Identify which cell holds the provided text, then report its [X, Y] central coordinate. 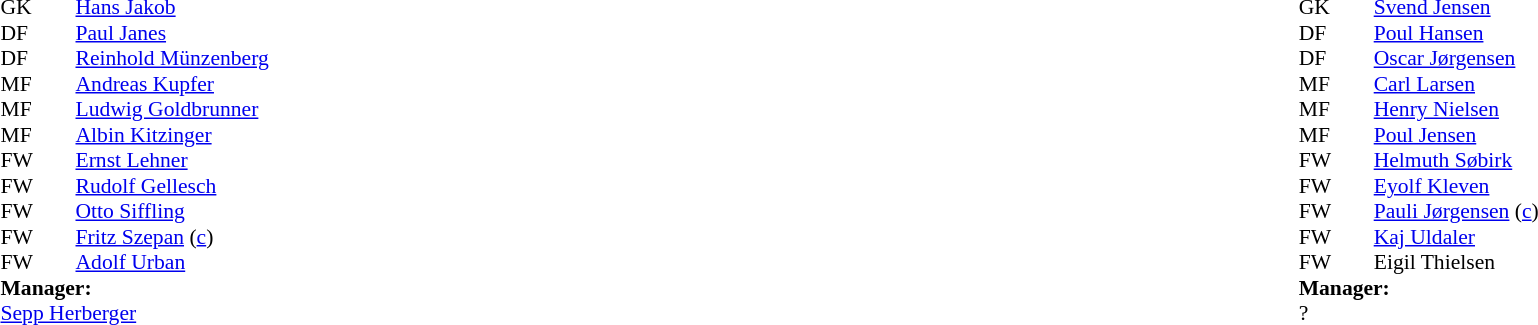
Adolf Urban [172, 263]
Albin Kitzinger [172, 135]
Manager: [134, 288]
Ludwig Goldbrunner [172, 109]
Fritz Szepan (c) [172, 237]
Ernst Lehner [172, 161]
Rudolf Gellesch [172, 186]
Otto Siffling [172, 211]
Andreas Kupfer [172, 84]
Reinhold Münzenberg [172, 59]
Paul Janes [172, 33]
